Detect which cell encompasses the target text, then output its [x, y] center coordinate. 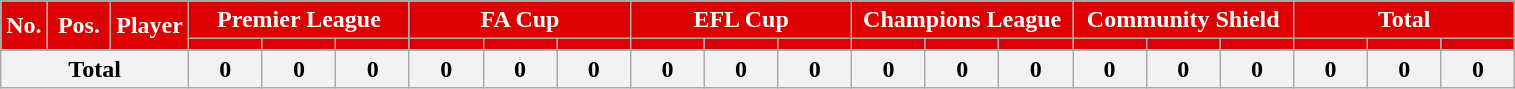
No. [24, 26]
Premier League [298, 20]
Pos. [79, 26]
Champions League [962, 20]
FA Cup [520, 20]
Community Shield [1184, 20]
Player [150, 26]
EFL Cup [742, 20]
